Return [x, y] of the center of cell containing provided text 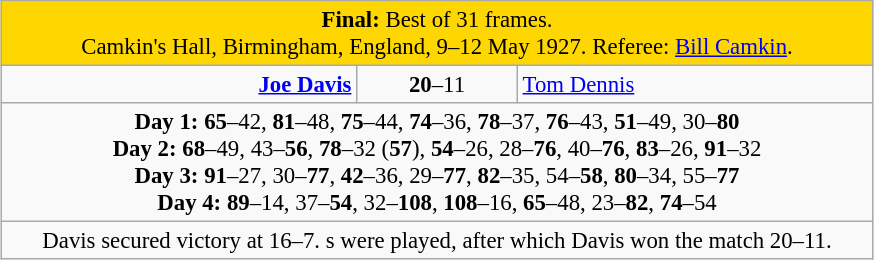
Tom Dennis [695, 85]
Joe Davis [179, 85]
Final: Best of 31 frames.Camkin's Hall, Birmingham, England, 9–12 May 1927. Referee: Bill Camkin. [437, 34]
20–11 [438, 85]
Davis secured victory at 16–7. s were played, after which Davis won the match 20–11. [437, 241]
